Determine the [x, y] coordinate at the center of the cell enclosing the given text.  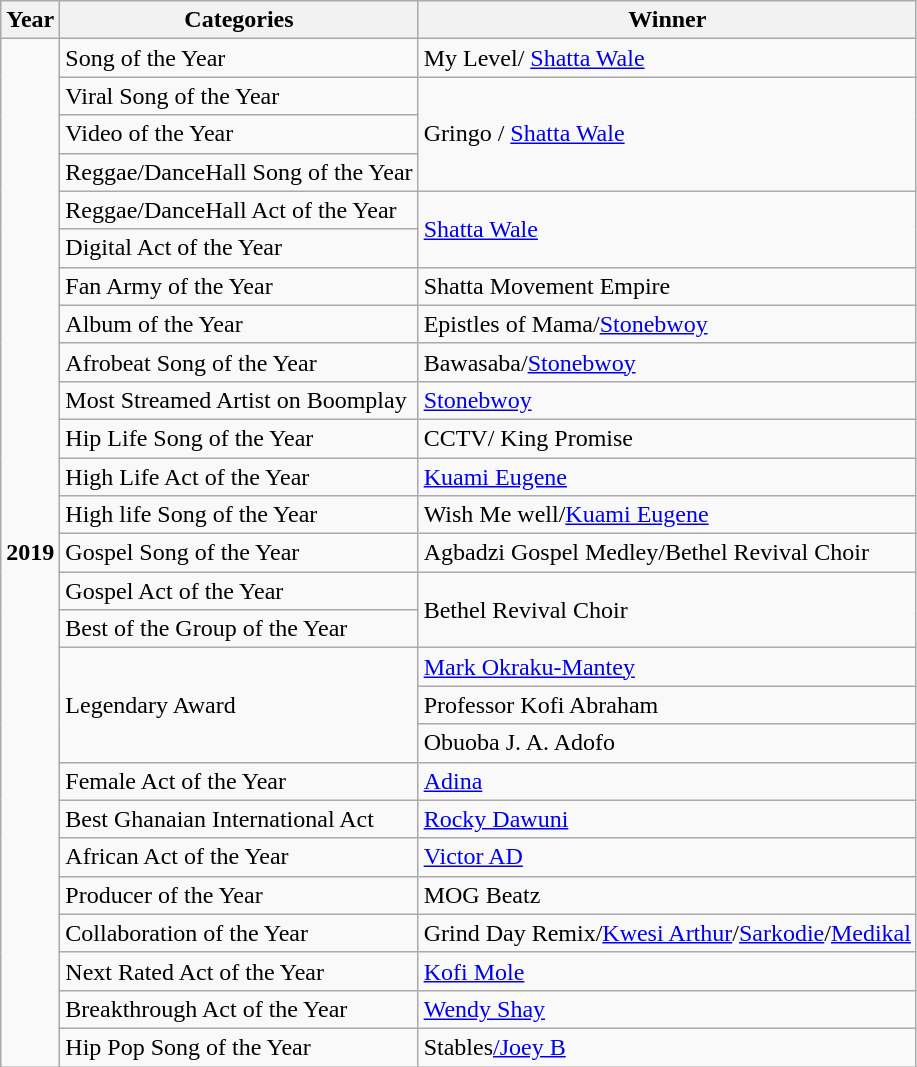
Next Rated Act of the Year [239, 971]
Victor AD [667, 857]
Year [30, 20]
Wendy Shay [667, 1009]
Producer of the Year [239, 895]
Shatta Movement Empire [667, 286]
Collaboration of the Year [239, 933]
Best of the Group of the Year [239, 629]
Kuami Eugene [667, 477]
Shatta Wale [667, 229]
Kofi Mole [667, 971]
MOG Beatz [667, 895]
Gospel Song of the Year [239, 553]
High Life Act of the Year [239, 477]
Legendary Award [239, 705]
Wish Me well/Kuami Eugene [667, 515]
Agbadzi Gospel Medley/Bethel Revival Choir [667, 553]
Song of the Year [239, 58]
Fan Army of the Year [239, 286]
Gringo / Shatta Wale [667, 134]
Digital Act of the Year [239, 248]
Rocky Dawuni [667, 819]
Breakthrough Act of the Year [239, 1009]
Reggae/DanceHall Act of the Year [239, 210]
Mark Okraku-Mantey [667, 667]
Stables/Joey B [667, 1047]
Winner [667, 20]
CCTV/ King Promise [667, 438]
Grind Day Remix/Kwesi Arthur/Sarkodie/Medikal [667, 933]
Best Ghanaian International Act [239, 819]
Video of the Year [239, 134]
My Level/ Shatta Wale [667, 58]
Professor Kofi Abraham [667, 705]
High life Song of the Year [239, 515]
Stonebwoy [667, 400]
Viral Song of the Year [239, 96]
Bawasaba/Stonebwoy [667, 362]
Female Act of the Year [239, 781]
Bethel Revival Choir [667, 610]
Album of the Year [239, 324]
Hip Life Song of the Year [239, 438]
Epistles of Mama/Stonebwoy [667, 324]
Obuoba J. A. Adofo [667, 743]
2019 [30, 553]
Hip Pop Song of the Year [239, 1047]
African Act of the Year [239, 857]
Adina [667, 781]
Gospel Act of the Year [239, 591]
Categories [239, 20]
Afrobeat Song of the Year [239, 362]
Reggae/DanceHall Song of the Year [239, 172]
Most Streamed Artist on Boomplay [239, 400]
